Output the (X, Y) coordinate of the center of the cell containing the given text.  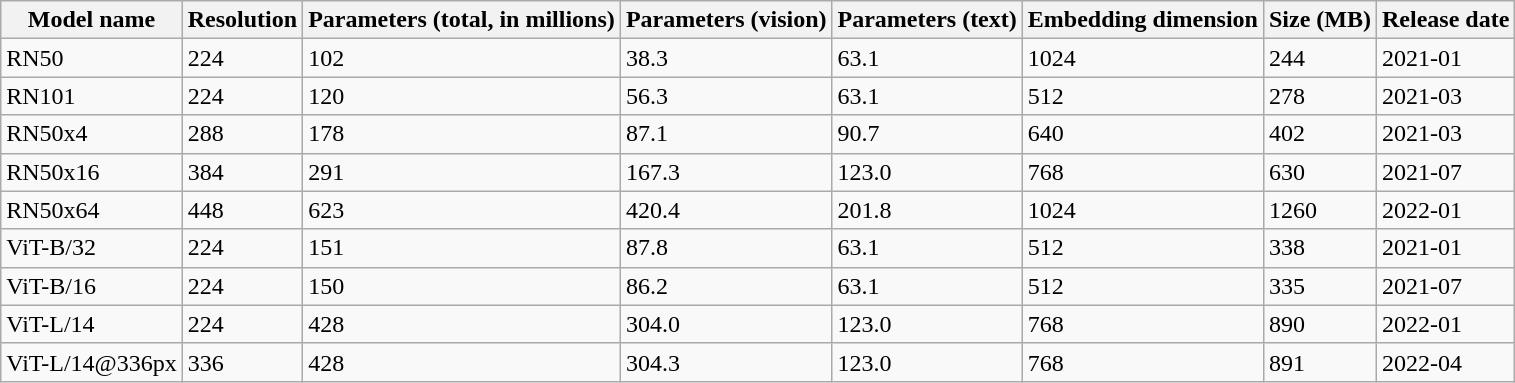
640 (1142, 134)
RN50x16 (92, 172)
ViT-L/14@336px (92, 362)
ViT-L/14 (92, 324)
420.4 (726, 210)
291 (462, 172)
336 (242, 362)
RN50x4 (92, 134)
56.3 (726, 96)
304.0 (726, 324)
RN50 (92, 58)
ViT-B/32 (92, 248)
304.3 (726, 362)
244 (1320, 58)
87.8 (726, 248)
201.8 (927, 210)
278 (1320, 96)
Size (MB) (1320, 20)
87.1 (726, 134)
890 (1320, 324)
90.7 (927, 134)
402 (1320, 134)
102 (462, 58)
150 (462, 286)
86.2 (726, 286)
Release date (1445, 20)
120 (462, 96)
178 (462, 134)
Embedding dimension (1142, 20)
338 (1320, 248)
2022-04 (1445, 362)
1260 (1320, 210)
RN50x64 (92, 210)
Parameters (text) (927, 20)
Parameters (vision) (726, 20)
Model name (92, 20)
ViT-B/16 (92, 286)
891 (1320, 362)
288 (242, 134)
Resolution (242, 20)
151 (462, 248)
38.3 (726, 58)
167.3 (726, 172)
630 (1320, 172)
335 (1320, 286)
448 (242, 210)
623 (462, 210)
Parameters (total, in millions) (462, 20)
RN101 (92, 96)
384 (242, 172)
